Return (X, Y) of the center of cell containing provided text 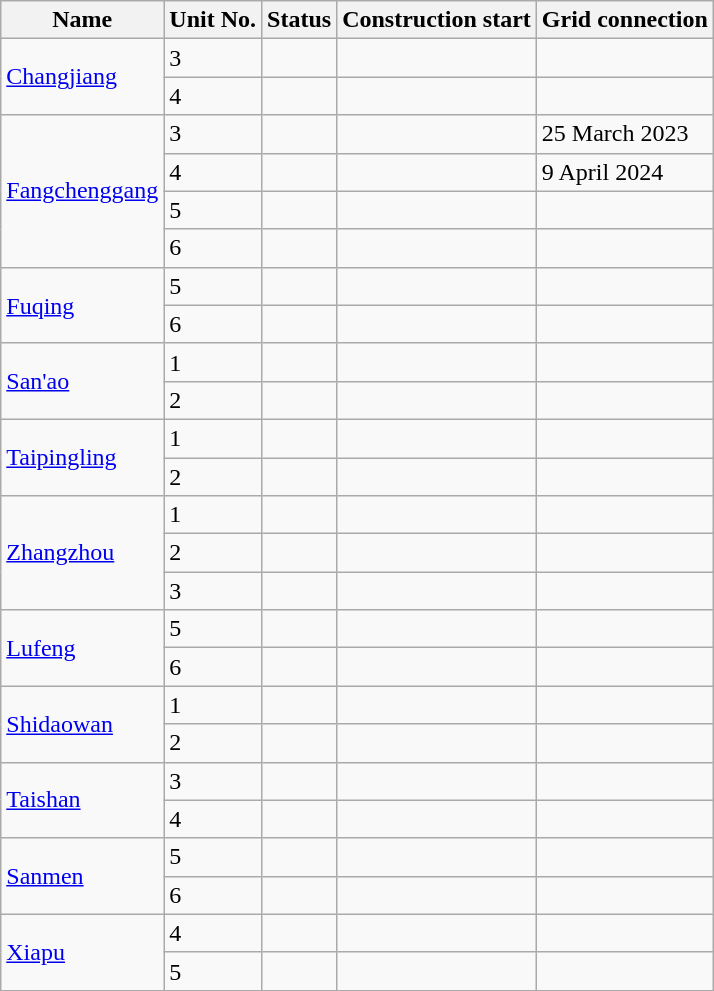
Fuqing (82, 305)
Construction start (437, 20)
San'ao (82, 381)
Taishan (82, 800)
Name (82, 20)
Taipingling (82, 457)
Xiapu (82, 952)
25 March 2023 (624, 134)
Zhangzhou (82, 553)
Grid connection (624, 20)
Lufeng (82, 648)
Sanmen (82, 876)
Shidaowan (82, 724)
Status (300, 20)
Changjiang (82, 77)
Unit No. (213, 20)
Fangchenggang (82, 191)
9 April 2024 (624, 172)
